From the cell containing the given text, extract its center point as [X, Y] coordinate. 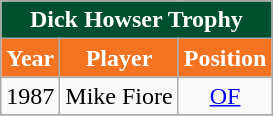
Player [119, 58]
Dick Howser Trophy [136, 20]
Year [30, 58]
1987 [30, 96]
Position [225, 58]
Mike Fiore [119, 96]
OF [225, 96]
